Return the (X, Y) coordinate for the center point of the cell that contains the specified text.  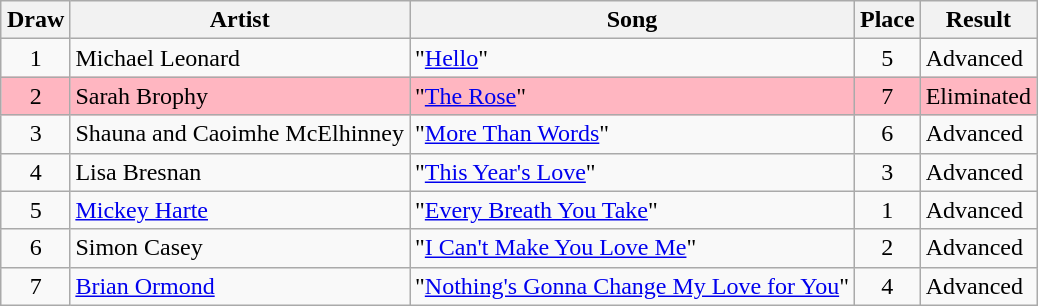
"The Rose" (632, 96)
Brian Ormond (240, 286)
Place (887, 20)
Draw (35, 20)
Michael Leonard (240, 58)
Lisa Bresnan (240, 172)
Result (978, 20)
"Hello" (632, 58)
Mickey Harte (240, 210)
Sarah Brophy (240, 96)
Shauna and Caoimhe McElhinney (240, 134)
Song (632, 20)
"Nothing's Gonna Change My Love for You" (632, 286)
"Every Breath You Take" (632, 210)
"This Year's Love" (632, 172)
"More Than Words" (632, 134)
Eliminated (978, 96)
Simon Casey (240, 248)
Artist (240, 20)
"I Can't Make You Love Me" (632, 248)
